Output the [x, y] coordinate of the center of the cell containing the given text.  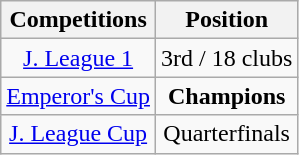
Position [226, 20]
3rd / 18 clubs [226, 58]
Quarterfinals [226, 134]
Champions [226, 96]
J. League 1 [78, 58]
Competitions [78, 20]
Emperor's Cup [78, 96]
J. League Cup [78, 134]
